For the text-containing cell, return its midpoint in (x, y) coordinate format. 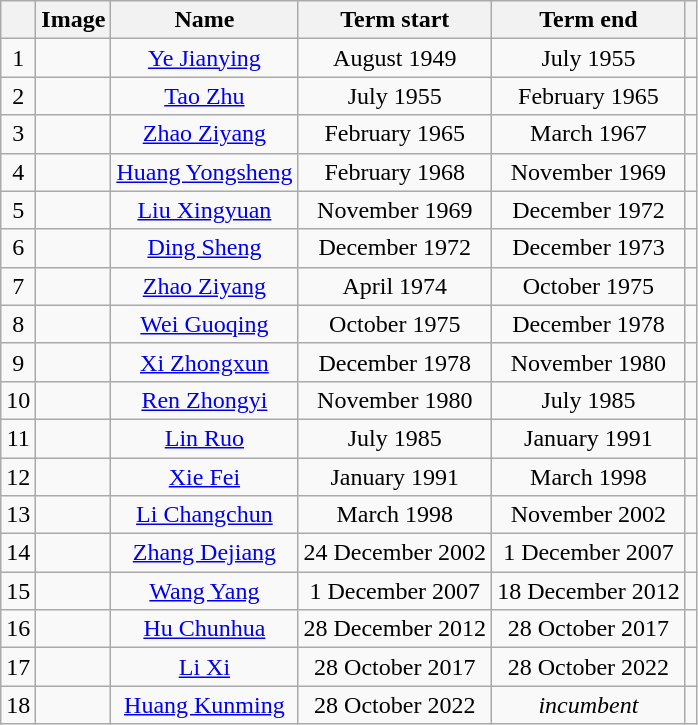
8 (18, 324)
24 December 2002 (395, 553)
17 (18, 667)
November 2002 (589, 515)
Term end (589, 20)
April 1974 (395, 286)
Term start (395, 20)
Xie Fei (204, 477)
7 (18, 286)
Li Changchun (204, 515)
6 (18, 248)
March 1967 (589, 134)
11 (18, 438)
incumbent (589, 705)
Ding Sheng (204, 248)
Wang Yang (204, 591)
Hu Chunhua (204, 629)
18 December 2012 (589, 591)
12 (18, 477)
10 (18, 400)
December 1973 (589, 248)
1 (18, 58)
4 (18, 172)
9 (18, 362)
2 (18, 96)
Huang Kunming (204, 705)
Image (74, 20)
Liu Xingyuan (204, 210)
Name (204, 20)
August 1949 (395, 58)
Li Xi (204, 667)
Lin Ruo (204, 438)
15 (18, 591)
16 (18, 629)
18 (18, 705)
Zhang Dejiang (204, 553)
February 1968 (395, 172)
28 December 2012 (395, 629)
13 (18, 515)
Ren Zhongyi (204, 400)
3 (18, 134)
Huang Yongsheng (204, 172)
Wei Guoqing (204, 324)
Tao Zhu (204, 96)
Xi Zhongxun (204, 362)
5 (18, 210)
14 (18, 553)
Ye Jianying (204, 58)
